Pinpoint the cell where the given text exists, returning its (X, Y) midpoint coordinate. 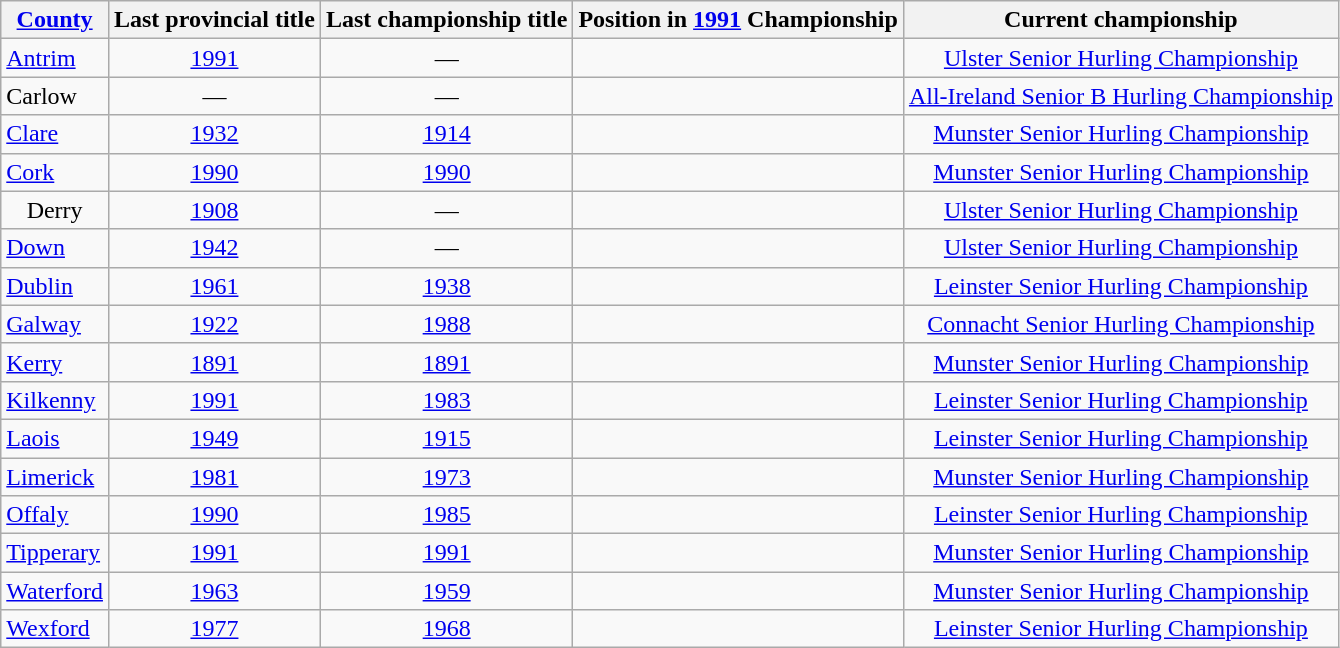
1949 (214, 438)
1968 (446, 629)
Current championship (1120, 20)
Position in 1991 Championship (738, 20)
Antrim (55, 58)
Kerry (55, 362)
1922 (214, 324)
1908 (214, 210)
Dublin (55, 286)
Galway (55, 324)
Derry (55, 210)
Carlow (55, 96)
1973 (446, 477)
1988 (446, 324)
1981 (214, 477)
Clare (55, 134)
1938 (446, 286)
Waterford (55, 591)
Last provincial title (214, 20)
Limerick (55, 477)
Wexford (55, 629)
Kilkenny (55, 400)
1961 (214, 286)
1983 (446, 400)
Down (55, 248)
County (55, 20)
Connacht Senior Hurling Championship (1120, 324)
1985 (446, 515)
1915 (446, 438)
Offaly (55, 515)
Tipperary (55, 553)
Last championship title (446, 20)
1942 (214, 248)
Laois (55, 438)
1914 (446, 134)
1977 (214, 629)
1963 (214, 591)
Cork (55, 172)
1959 (446, 591)
1932 (214, 134)
All-Ireland Senior B Hurling Championship (1120, 96)
